Determine the [X, Y] coordinate at the center of the cell enclosing the given text.  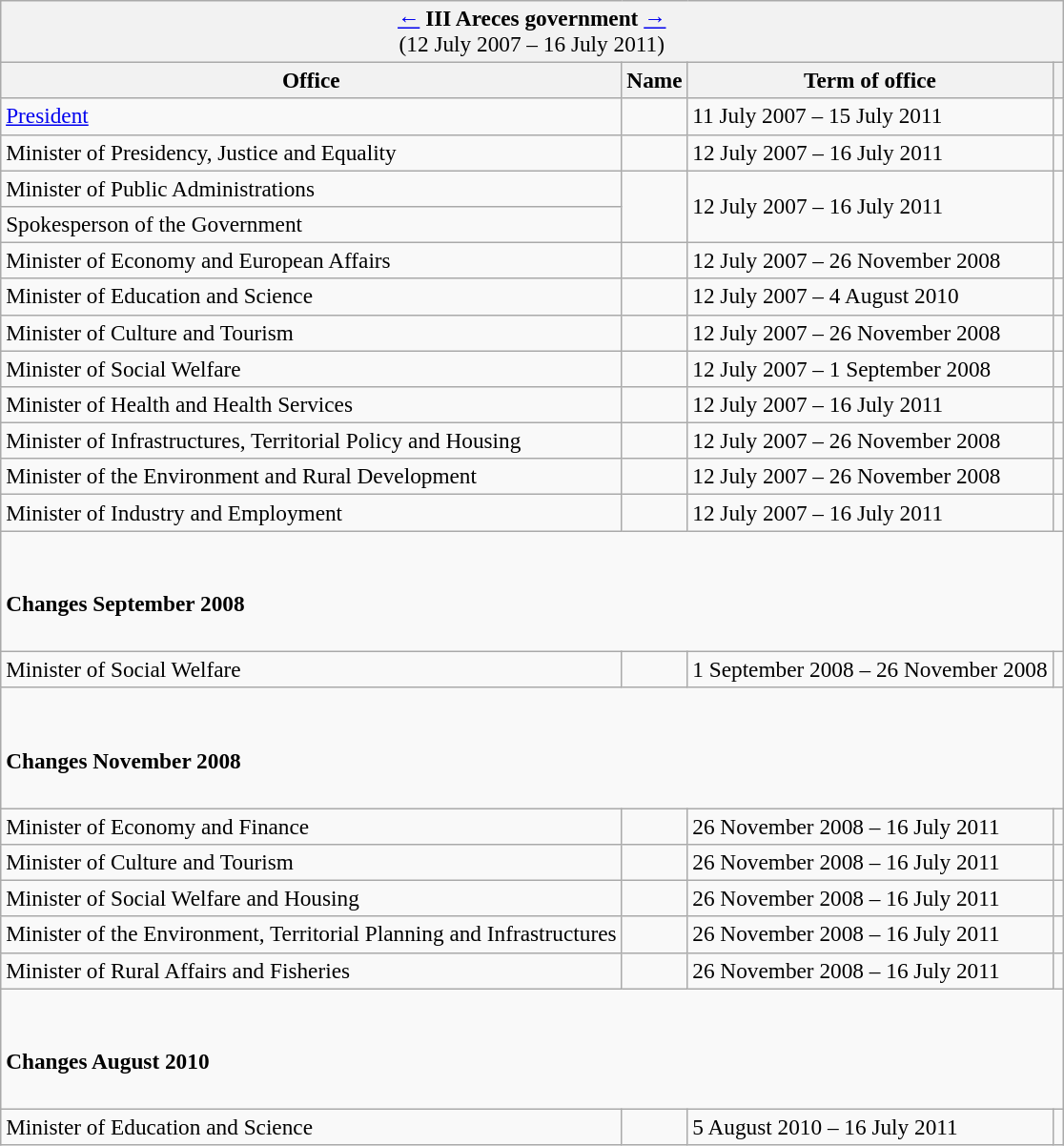
Minister of Health and Health Services [311, 404]
Minister of the Environment, Territorial Planning and Infrastructures [311, 934]
Changes September 2008 [532, 591]
Minister of Economy and Finance [311, 826]
Changes November 2008 [532, 747]
Minister of Presidency, Justice and Equality [311, 153]
← III Areces government →(12 July 2007 – 16 July 2011) [532, 31]
Minister of Rural Affairs and Fisheries [311, 971]
President [311, 116]
Minister of Infrastructures, Territorial Policy and Housing [311, 440]
5 August 2010 – 16 July 2011 [870, 1127]
1 September 2008 – 26 November 2008 [870, 669]
Minister of Social Welfare and Housing [311, 898]
Term of office [870, 80]
Minister of the Environment and Rural Development [311, 477]
Name [654, 80]
Changes August 2010 [532, 1049]
Minister of Public Administrations [311, 188]
Office [311, 80]
Minister of Economy and European Affairs [311, 260]
Spokesperson of the Government [311, 224]
12 July 2007 – 4 August 2010 [870, 297]
12 July 2007 – 1 September 2008 [870, 368]
11 July 2007 – 15 July 2011 [870, 116]
Minister of Industry and Employment [311, 512]
